For the text-containing cell, return its midpoint in [X, Y] coordinate format. 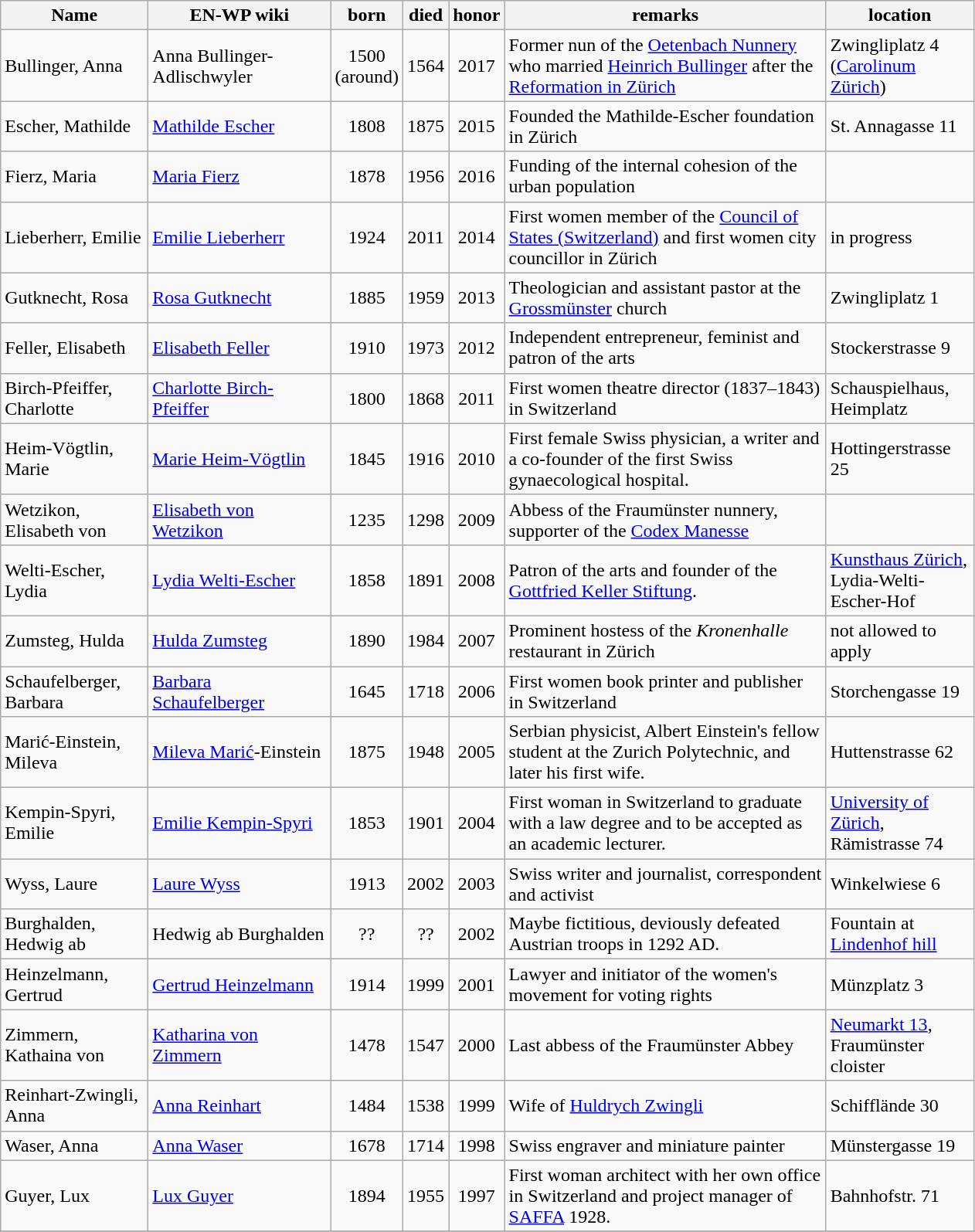
1538 [426, 1106]
Heinzelmann, Gertrud [74, 984]
Anna Waser [240, 1145]
Huttenstrasse 62 [899, 752]
Bullinger, Anna [74, 66]
1998 [477, 1145]
1955 [426, 1196]
1853 [367, 823]
died [426, 15]
Independent entrepreneur, feminist and patron of the arts [665, 348]
Winkelwiese 6 [899, 884]
Swiss engraver and miniature painter [665, 1145]
Schauspielhaus, Heimplatz [899, 399]
Prominent hostess of the Kronenhalle restaurant in Zürich [665, 641]
2005 [477, 752]
Waser, Anna [74, 1145]
2014 [477, 237]
1298 [426, 519]
Zimmern, Kathaina von [74, 1045]
1914 [367, 984]
Last abbess of the Fraumünster Abbey [665, 1045]
born [367, 15]
1858 [367, 580]
Lydia Welti-Escher [240, 580]
Heim-Vögtlin, Marie [74, 459]
1800 [367, 399]
Birch-Pfeiffer, Charlotte [74, 399]
1645 [367, 691]
Gutknecht, Rosa [74, 298]
Münstergasse 19 [899, 1145]
Anna Bullinger-Adlischwyler [240, 66]
Funding of the internal cohesion of the urban population [665, 176]
Swiss writer and journalist, correspondent and activist [665, 884]
1845 [367, 459]
1478 [367, 1045]
Guyer, Lux [74, 1196]
Zwingliplatz 1 [899, 298]
Elisabeth von Wetzikon [240, 519]
Zumsteg, Hulda [74, 641]
1500 (around) [367, 66]
Mileva Marić-Einstein [240, 752]
Laure Wyss [240, 884]
1564 [426, 66]
1547 [426, 1045]
2000 [477, 1045]
Feller, Elisabeth [74, 348]
2001 [477, 984]
2017 [477, 66]
Theologician and assistant pastor at the Grossmünster church [665, 298]
not allowed to apply [899, 641]
Reinhart-Zwingli, Anna [74, 1106]
1901 [426, 823]
First female Swiss physician, a writer and a co-founder of the first Swiss gynaecological hospital. [665, 459]
remarks [665, 15]
Patron of the arts and founder of the Gottfried Keller Stiftung. [665, 580]
1956 [426, 176]
Anna Reinhart [240, 1106]
in progress [899, 237]
Schaufelberger, Barbara [74, 691]
2016 [477, 176]
2015 [477, 127]
1891 [426, 580]
1924 [367, 237]
Fountain at Lindenhof hill [899, 935]
1973 [426, 348]
Marić-Einstein, Mileva [74, 752]
2013 [477, 298]
Stockerstrasse 9 [899, 348]
1885 [367, 298]
Hulda Zumsteg [240, 641]
Storchengasse 19 [899, 691]
1714 [426, 1145]
Wetzikon, Elisabeth von [74, 519]
2004 [477, 823]
Maybe fictitious, deviously defeated Austrian troops in 1292 AD. [665, 935]
2009 [477, 519]
Bahnhofstr. 71 [899, 1196]
First women member of the Council of States (Switzerland) and first women city councillor in Zürich [665, 237]
Wife of Huldrych Zwingli [665, 1106]
Barbara Schaufelberger [240, 691]
1913 [367, 884]
Name [74, 15]
1678 [367, 1145]
1808 [367, 127]
First women theatre director (1837–1843) in Switzerland [665, 399]
EN-WP wiki [240, 15]
Rosa Gutknecht [240, 298]
Welti-Escher, Lydia [74, 580]
1718 [426, 691]
Hottingerstrasse 25 [899, 459]
1868 [426, 399]
Burghalden, Hedwig ab [74, 935]
Emilie Kempin-Spyri [240, 823]
University of Zürich, Rämistrasse 74 [899, 823]
Mathilde Escher [240, 127]
Charlotte Birch-Pfeiffer [240, 399]
Gertrud Heinzelmann [240, 984]
Kunsthaus Zürich, Lydia-Welti-Escher-Hof [899, 580]
First women book printer and publisher in Switzerland [665, 691]
Lieberherr, Emilie [74, 237]
Elisabeth Feller [240, 348]
First woman architect with her own office in Switzerland and project manager of SAFFA 1928. [665, 1196]
Neumarkt 13, Fraumünster cloister [899, 1045]
Wyss, Laure [74, 884]
Münzplatz 3 [899, 984]
1948 [426, 752]
Lawyer and initiator of the women's movement for voting rights [665, 984]
honor [477, 15]
1984 [426, 641]
First woman in Switzerland to graduate with a law degree and to be accepted as an academic lecturer. [665, 823]
1235 [367, 519]
2012 [477, 348]
Katharina von Zimmern [240, 1045]
2010 [477, 459]
1997 [477, 1196]
1916 [426, 459]
2003 [477, 884]
Hedwig ab Burghalden [240, 935]
Maria Fierz [240, 176]
2008 [477, 580]
1894 [367, 1196]
1484 [367, 1106]
1878 [367, 176]
Serbian physicist, Albert Einstein's fellow student at the Zurich Polytechnic, and later his first wife. [665, 752]
Zwingliplatz 4 (Carolinum Zürich) [899, 66]
1959 [426, 298]
location [899, 15]
Fierz, Maria [74, 176]
2006 [477, 691]
Former nun of the Oetenbach Nunnery who married Heinrich Bullinger after the Reformation in Zürich [665, 66]
2007 [477, 641]
Escher, Mathilde [74, 127]
Schifflände 30 [899, 1106]
1890 [367, 641]
Founded the Mathilde-Escher foundation in Zürich [665, 127]
Emilie Lieberherr [240, 237]
Kempin-Spyri, Emilie [74, 823]
Marie Heim-Vögtlin [240, 459]
St. Annagasse 11 [899, 127]
Lux Guyer [240, 1196]
Abbess of the Fraumünster nunnery, supporter of the Codex Manesse [665, 519]
1910 [367, 348]
